From the cell containing the given text, extract its center point as (x, y) coordinate. 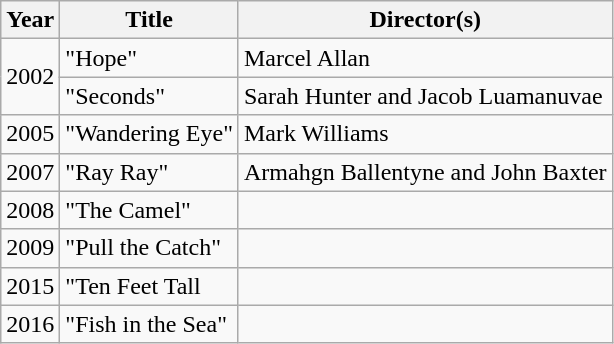
Year (30, 20)
"Hope" (150, 58)
Marcel Allan (425, 58)
2015 (30, 286)
Armahgn Ballentyne and John Baxter (425, 172)
"Ray Ray" (150, 172)
2007 (30, 172)
Title (150, 20)
"The Camel" (150, 210)
2009 (30, 248)
2005 (30, 134)
2008 (30, 210)
"Wandering Eye" (150, 134)
"Fish in the Sea" (150, 324)
"Pull the Catch" (150, 248)
Mark Williams (425, 134)
"Seconds" (150, 96)
Sarah Hunter and Jacob Luamanuvae (425, 96)
2016 (30, 324)
Director(s) (425, 20)
2002 (30, 77)
"Ten Feet Tall (150, 286)
